Identify which cell holds the provided text, then report its (x, y) central coordinate. 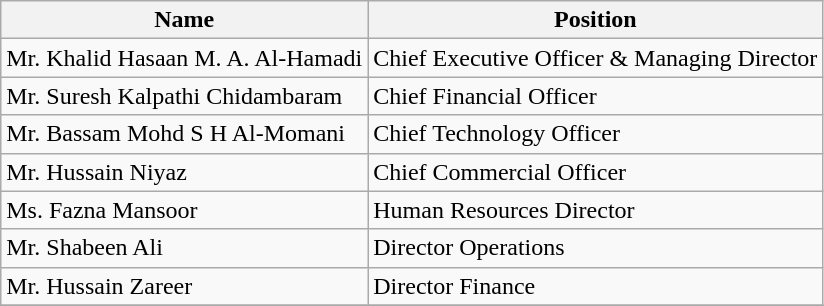
Mr. Khalid Hasaan M. A. Al-Hamadi (184, 58)
Mr. Shabeen Ali (184, 248)
Chief Technology Officer (596, 134)
Director Operations (596, 248)
Mr. Hussain Zareer (184, 286)
Chief Executive Officer & Managing Director (596, 58)
Human Resources Director (596, 210)
Mr. Bassam Mohd S H Al-Momani (184, 134)
Chief Commercial Officer (596, 172)
Position (596, 20)
Mr. Hussain Niyaz (184, 172)
Mr. Suresh Kalpathi Chidambaram (184, 96)
Chief Financial Officer (596, 96)
Director Finance (596, 286)
Name (184, 20)
Ms. Fazna Mansoor (184, 210)
